Search for the cell housing the specified text and yield its (X, Y) center coordinate. 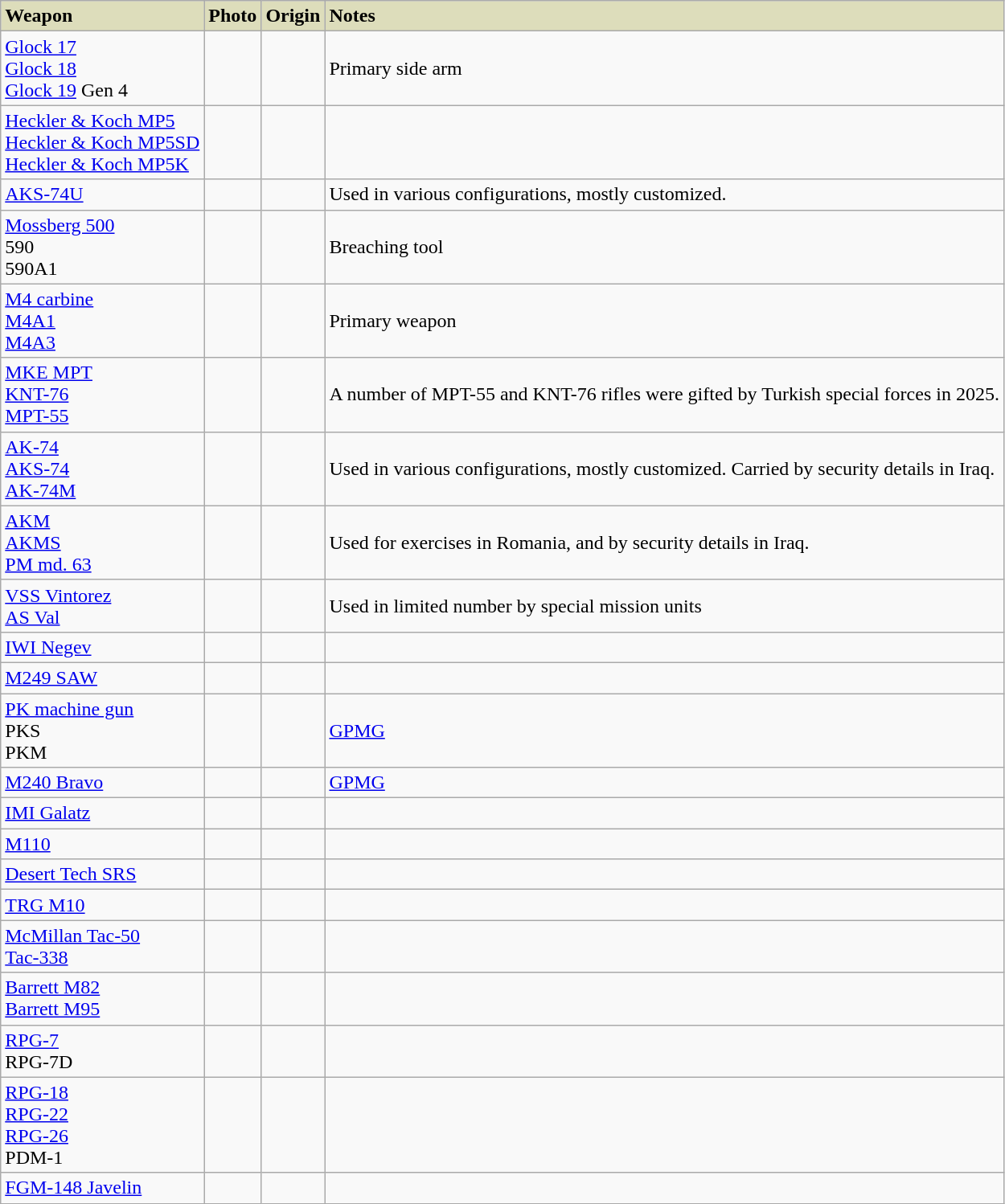
McMillan Tac-50Tac-338 (103, 947)
Notes (664, 16)
M249 SAW (103, 678)
TRG M10 (103, 905)
Heckler & Koch MP5Heckler & Koch MP5SDHeckler & Koch MP5K (103, 142)
Barrett M82Barrett M95 (103, 998)
RPG-18RPG-22RPG-26PDM-1 (103, 1125)
RPG-7RPG-7D (103, 1051)
M110 (103, 844)
Primary side arm (664, 68)
IMI Galatz (103, 813)
Used in various configurations, mostly customized. Carried by security details in Iraq. (664, 469)
AK-74AKS-74AK-74M (103, 469)
Breaching tool (664, 247)
Primary weapon (664, 321)
PK machine gunPKSPKM (103, 730)
Photo (233, 16)
AKMAKMSPM md. 63 (103, 543)
Used for exercises in Romania, and by security details in Iraq. (664, 543)
Weapon (103, 16)
AKS-74U (103, 195)
VSS VintorezAS Val (103, 606)
IWI Negev (103, 647)
MKE MPTKNT-76MPT-55 (103, 395)
Desert Tech SRS (103, 874)
M4 carbineM4A1M4A3 (103, 321)
Used in limited number by special mission units (664, 606)
Origin (293, 16)
A number of MPT-55 and KNT-76 rifles were gifted by Turkish special forces in 2025. (664, 395)
Mossberg 500590590A1 (103, 247)
M240 Bravo (103, 783)
Glock 17Glock 18Glock 19 Gen 4 (103, 68)
Used in various configurations, mostly customized. (664, 195)
FGM-148 Javelin (103, 1188)
